Determine the (X, Y) coordinate at the center of the cell enclosing the given text.  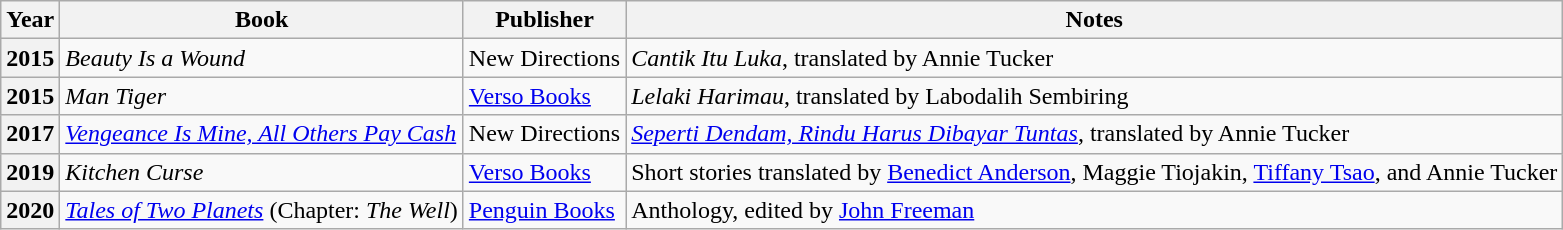
2019 (30, 172)
Year (30, 20)
Kitchen Curse (262, 172)
Penguin Books (544, 210)
Short stories translated by Benedict Anderson, Maggie Tiojakin, Tiffany Tsao, and Annie Tucker (1094, 172)
Cantik Itu Luka, translated by Annie Tucker (1094, 58)
Man Tiger (262, 96)
Beauty Is a Wound (262, 58)
Book (262, 20)
Lelaki Harimau, translated by Labodalih Sembiring (1094, 96)
Publisher (544, 20)
2017 (30, 134)
Anthology, edited by John Freeman (1094, 210)
2020 (30, 210)
Vengeance Is Mine, All Others Pay Cash (262, 134)
Notes (1094, 20)
Tales of Two Planets (Chapter: The Well) (262, 210)
Seperti Dendam, Rindu Harus Dibayar Tuntas, translated by Annie Tucker (1094, 134)
